Determine the [X, Y] coordinate at the center of the cell enclosing the given text.  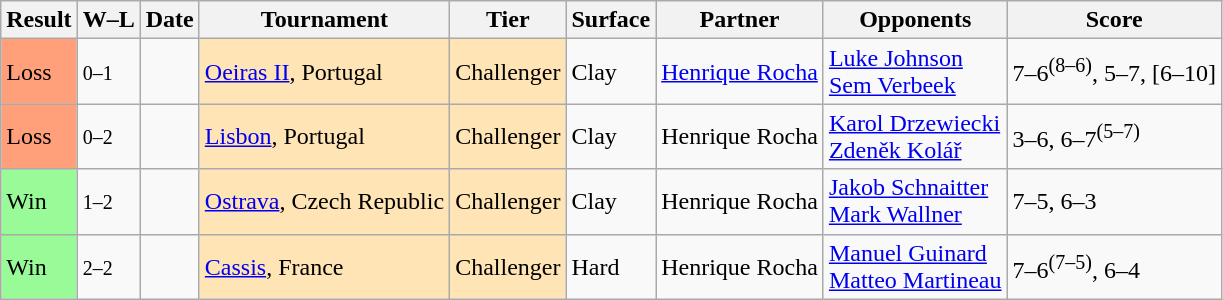
Partner [740, 20]
7–6(7–5), 6–4 [1114, 266]
Jakob Schnaitter Mark Wallner [915, 202]
Date [170, 20]
7–5, 6–3 [1114, 202]
Manuel Guinard Matteo Martineau [915, 266]
0–2 [108, 136]
Tournament [324, 20]
Score [1114, 20]
Oeiras II, Portugal [324, 72]
Result [39, 20]
Opponents [915, 20]
Ostrava, Czech Republic [324, 202]
W–L [108, 20]
Hard [611, 266]
Cassis, France [324, 266]
3–6, 6–7(5–7) [1114, 136]
Lisbon, Portugal [324, 136]
7–6(8–6), 5–7, [6–10] [1114, 72]
Karol Drzewiecki Zdeněk Kolář [915, 136]
Tier [508, 20]
Surface [611, 20]
0–1 [108, 72]
2–2 [108, 266]
Luke Johnson Sem Verbeek [915, 72]
1–2 [108, 202]
